Output the [X, Y] coordinate of the center of the cell containing the given text.  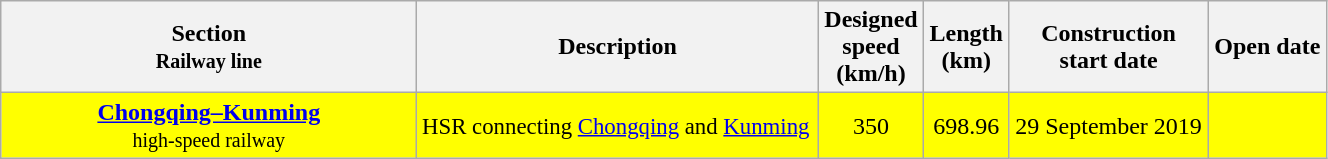
Construction start date [1108, 47]
698.96 [966, 126]
350 [870, 126]
Description [618, 47]
Section Railway line [209, 47]
Open date [1267, 47]
HSR connecting Chongqing and Kunming [618, 126]
Length (km) [966, 47]
Designed speed (km/h) [870, 47]
29 September 2019 [1108, 126]
Chongqing–Kunming high-speed railway [209, 126]
